Identify which cell holds the provided text, then report its [X, Y] central coordinate. 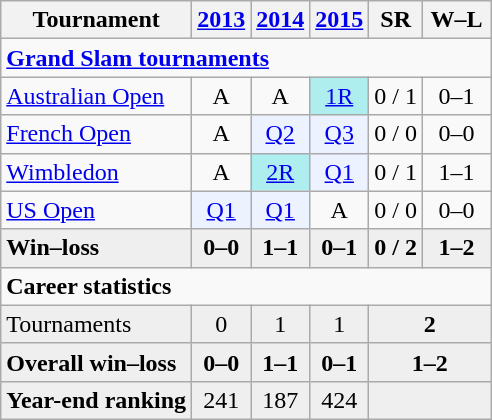
French Open [96, 134]
1R [340, 96]
Overall win–loss [96, 362]
Tournament [96, 20]
Australian Open [96, 96]
2R [280, 172]
0 [222, 324]
Year-end ranking [96, 400]
US Open [96, 210]
Win–loss [96, 248]
0 / 2 [396, 248]
424 [340, 400]
Q3 [340, 134]
Tournaments [96, 324]
Career statistics [246, 286]
2 [430, 324]
2013 [222, 20]
Grand Slam tournaments [246, 58]
Wimbledon [96, 172]
2015 [340, 20]
SR [396, 20]
2014 [280, 20]
W–L [457, 20]
Q2 [280, 134]
241 [222, 400]
187 [280, 400]
